Find where the given text appears and provide that cell's center as [X, Y] coordinate. 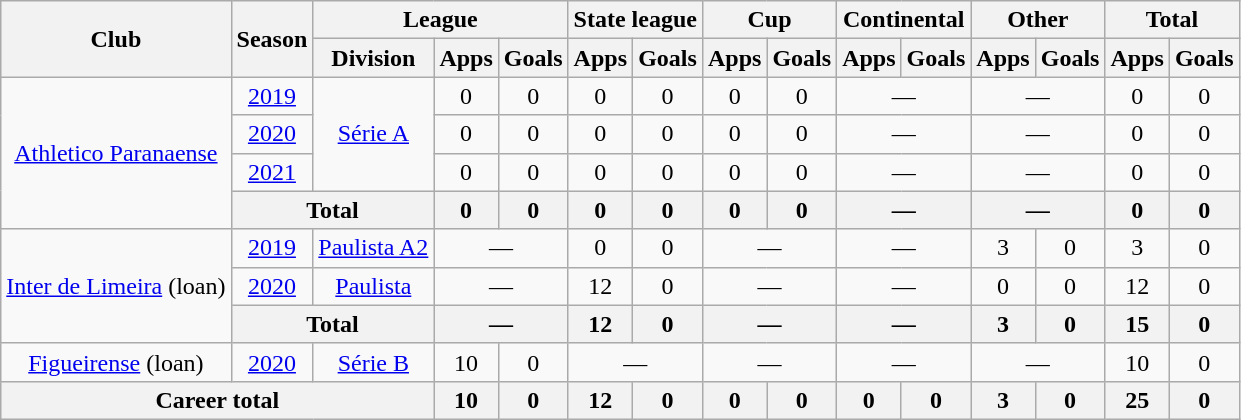
Season [272, 39]
Paulista [374, 286]
Figueirense (loan) [116, 362]
Cup [769, 20]
25 [1137, 400]
Continental [904, 20]
League [440, 20]
Division [374, 58]
Inter de Limeira (loan) [116, 286]
Athletico Paranaense [116, 153]
2021 [272, 172]
Other [1038, 20]
Série A [374, 134]
State league [635, 20]
Série B [374, 362]
Club [116, 39]
15 [1137, 324]
Paulista A2 [374, 248]
Career total [218, 400]
